Find where the given text appears and provide that cell's center as [X, Y] coordinate. 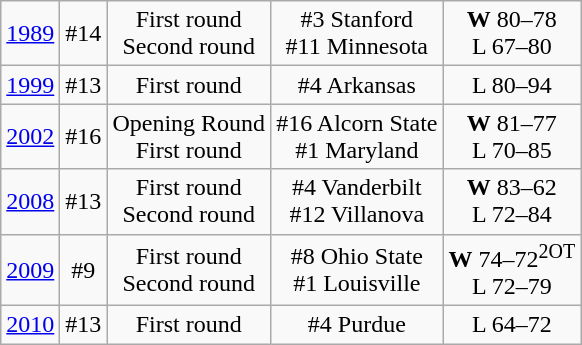
W 81–77L 70–85 [512, 136]
#4 Arkansas [357, 85]
#4 Purdue [357, 325]
#16 [84, 136]
L 64–72 [512, 325]
W 80–78 L 67–80 [512, 34]
Opening RoundFirst round [189, 136]
W 74–722OTL 72–79 [512, 270]
#16 Alcorn State#1 Maryland [357, 136]
2010 [30, 325]
1989 [30, 34]
#3 Stanford#11 Minnesota [357, 34]
1999 [30, 85]
2002 [30, 136]
#4 Vanderbilt#12 Villanova [357, 202]
W 83–62L 72–84 [512, 202]
2008 [30, 202]
#9 [84, 270]
#14 [84, 34]
#8 Ohio State#1 Louisville [357, 270]
2009 [30, 270]
L 80–94 [512, 85]
